Detect which cell encompasses the target text, then output its (X, Y) center coordinate. 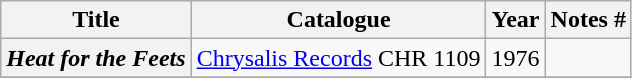
Chrysalis Records CHR 1109 (338, 58)
Catalogue (338, 20)
Title (96, 20)
Notes # (588, 20)
Year (516, 20)
Heat for the Feets (96, 58)
1976 (516, 58)
